Extract the (X, Y) coordinate from the center of the cell holding the provided text.  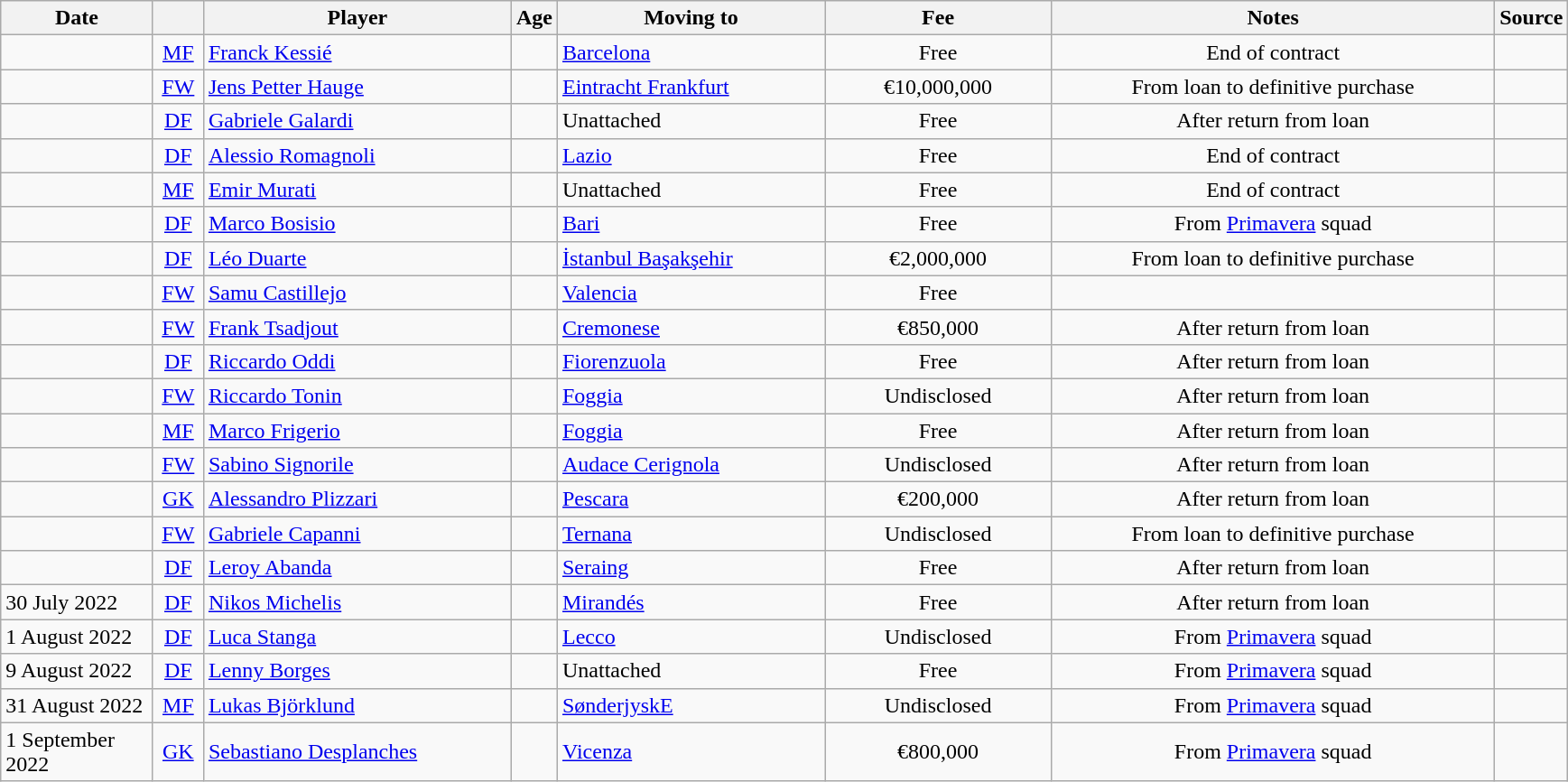
Gabriele Galardi (357, 121)
Marco Frigerio (357, 431)
31 August 2022 (78, 705)
Emir Murati (357, 190)
9 August 2022 (78, 671)
Cremonese (691, 327)
Jens Petter Hauge (357, 87)
Eintracht Frankfurt (691, 87)
Gabriele Capanni (357, 534)
Bari (691, 224)
Lenny Borges (357, 671)
1 September 2022 (78, 751)
Mirandés (691, 602)
Player (357, 18)
Luca Stanga (357, 637)
Age (534, 18)
Vicenza (691, 751)
Lecco (691, 637)
Nikos Michelis (357, 602)
Source (1531, 18)
Alessandro Plizzari (357, 499)
Samu Castillejo (357, 293)
Fiorenzuola (691, 361)
Barcelona (691, 52)
Moving to (691, 18)
1 August 2022 (78, 637)
Valencia (691, 293)
Ternana (691, 534)
Franck Kessié (357, 52)
€2,000,000 (939, 258)
Leroy Abanda (357, 568)
İstanbul Başakşehir (691, 258)
Date (78, 18)
30 July 2022 (78, 602)
€800,000 (939, 751)
Marco Bosisio (357, 224)
Sebastiano Desplanches (357, 751)
Lukas Björklund (357, 705)
Sabino Signorile (357, 465)
Riccardo Tonin (357, 396)
€200,000 (939, 499)
€850,000 (939, 327)
Audace Cerignola (691, 465)
Pescara (691, 499)
Lazio (691, 155)
€10,000,000 (939, 87)
Fee (939, 18)
Riccardo Oddi (357, 361)
Alessio Romagnoli (357, 155)
Frank Tsadjout (357, 327)
Notes (1273, 18)
Léo Duarte (357, 258)
SønderjyskE (691, 705)
Seraing (691, 568)
